Output the (X, Y) coordinate of the center of the cell containing the given text.  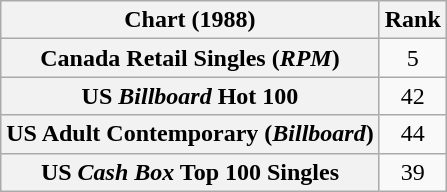
Canada Retail Singles (RPM) (190, 58)
Rank (412, 20)
39 (412, 172)
44 (412, 134)
Chart (1988) (190, 20)
US Cash Box Top 100 Singles (190, 172)
US Adult Contemporary (Billboard) (190, 134)
5 (412, 58)
US Billboard Hot 100 (190, 96)
42 (412, 96)
